Determine the [x, y] coordinate at the center of the cell enclosing the given text.  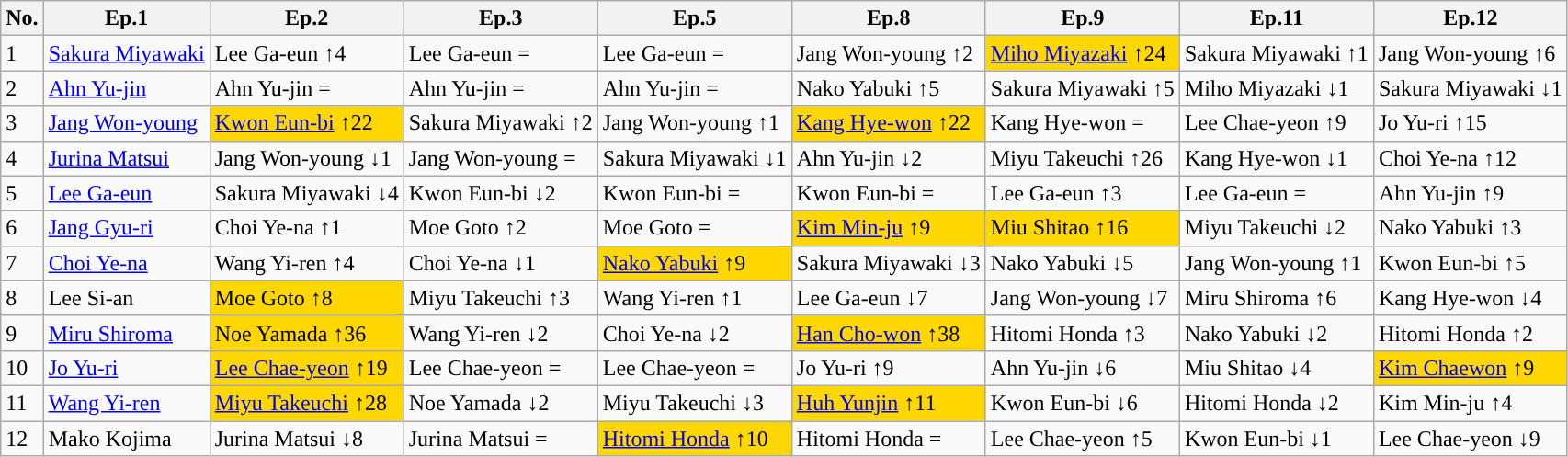
Lee Ga-eun ↑3 [1083, 193]
Mako Kojima [127, 439]
Hitomi Honda ↑2 [1471, 333]
Jang Won-young ↑6 [1471, 53]
Lee Ga-eun ↑4 [307, 53]
Kang Hye-won ↓1 [1276, 158]
Noe Yamada ↑36 [307, 333]
Sakura Miyawaki [127, 53]
Kim Min-ju ↑9 [888, 228]
Hitomi Honda ↓2 [1276, 403]
Han Cho-won ↑38 [888, 333]
Sakura Miyawaki ↓3 [888, 263]
Sakura Miyawaki ↑2 [500, 123]
Miru Shiroma [127, 333]
Kim Chaewon ↑9 [1471, 368]
Ahn Yu-jin [127, 88]
Lee Si-an [127, 298]
Nako Yabuki ↑9 [695, 263]
Wang Yi-ren ↓2 [500, 333]
Miyu Takeuchi ↑26 [1083, 158]
Sakura Miyawaki ↑1 [1276, 53]
1 [22, 53]
Kang Hye-won = [1083, 123]
Choi Ye-na ↓2 [695, 333]
Miyu Takeuchi ↓3 [695, 403]
5 [22, 193]
Jo Yu-ri ↑9 [888, 368]
Jang Won-young ↓7 [1083, 298]
9 [22, 333]
7 [22, 263]
Miyu Takeuchi ↑28 [307, 403]
10 [22, 368]
Lee Chae-yeon ↑19 [307, 368]
Moe Goto ↑8 [307, 298]
Choi Ye-na ↑1 [307, 228]
2 [22, 88]
Nako Yabuki ↓2 [1276, 333]
4 [22, 158]
Wang Yi-ren ↑4 [307, 263]
Choi Ye-na ↑12 [1471, 158]
Lee Chae-yeon ↓9 [1471, 439]
Wang Yi-ren ↑1 [695, 298]
Jang Won-young = [500, 158]
Lee Chae-yeon ↑5 [1083, 439]
Kim Min-ju ↑4 [1471, 403]
Ahn Yu-jin ↑9 [1471, 193]
6 [22, 228]
Ep.2 [307, 18]
Lee Ga-eun [127, 193]
Ep.12 [1471, 18]
Jang Won-young ↓1 [307, 158]
3 [22, 123]
Miyu Takeuchi ↓2 [1276, 228]
Moe Goto = [695, 228]
Sakura Miyawaki ↑5 [1083, 88]
Kwon Eun-bi ↓1 [1276, 439]
Hitomi Honda = [888, 439]
Kang Hye-won ↑22 [888, 123]
8 [22, 298]
Lee Chae-yeon ↑9 [1276, 123]
Miho Miyazaki ↑24 [1083, 53]
Nako Yabuki ↓5 [1083, 263]
Ahn Yu-jin ↓2 [888, 158]
Choi Ye-na ↓1 [500, 263]
Jang Won-young [127, 123]
Ep.8 [888, 18]
Ep.9 [1083, 18]
Miho Miyazaki ↓1 [1276, 88]
Jo Yu-ri [127, 368]
Ahn Yu-jin ↓6 [1083, 368]
Nako Yabuki ↑5 [888, 88]
Miu Shitao ↑16 [1083, 228]
Jurina Matsui ↓8 [307, 439]
Kwon Eun-bi ↓6 [1083, 403]
Ep.3 [500, 18]
Noe Yamada ↓2 [500, 403]
Sakura Miyawaki ↓4 [307, 193]
Kwon Eun-bi ↑5 [1471, 263]
11 [22, 403]
Lee Ga-eun ↓7 [888, 298]
Huh Yunjin ↑11 [888, 403]
Hitomi Honda ↑3 [1083, 333]
No. [22, 18]
Kwon Eun-bi ↑22 [307, 123]
Moe Goto ↑2 [500, 228]
12 [22, 439]
Kang Hye-won ↓4 [1471, 298]
Jurina Matsui [127, 158]
Jang Won-young ↑2 [888, 53]
Choi Ye-na [127, 263]
Miyu Takeuchi ↑3 [500, 298]
Nako Yabuki ↑3 [1471, 228]
Jurina Matsui = [500, 439]
Jo Yu-ri ↑15 [1471, 123]
Ep.11 [1276, 18]
Hitomi Honda ↑10 [695, 439]
Wang Yi-ren [127, 403]
Kwon Eun-bi ↓2 [500, 193]
Ep.1 [127, 18]
Miru Shiroma ↑6 [1276, 298]
Ep.5 [695, 18]
Miu Shitao ↓4 [1276, 368]
Jang Gyu-ri [127, 228]
